Detect which cell encompasses the target text, then output its [X, Y] center coordinate. 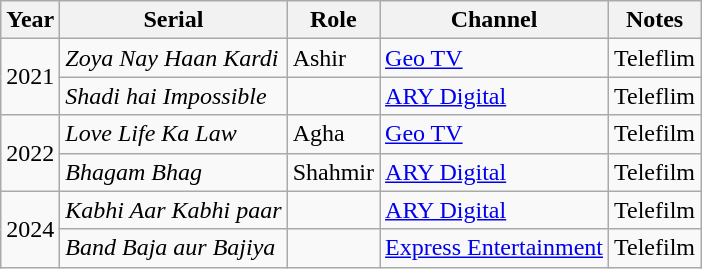
Love Life Ka Law [174, 134]
Zoya Nay Haan Kardi [174, 58]
Agha [333, 134]
Role [333, 20]
2022 [30, 153]
Shadi hai Impossible [174, 96]
Serial [174, 20]
Channel [494, 20]
Year [30, 20]
Express Entertainment [494, 248]
Band Baja aur Bajiya [174, 248]
Bhagam Bhag [174, 172]
2024 [30, 229]
Shahmir [333, 172]
Notes [655, 20]
Ashir [333, 58]
2021 [30, 77]
Kabhi Aar Kabhi paar [174, 210]
